Output the (X, Y) coordinate of the center of the cell containing the given text.  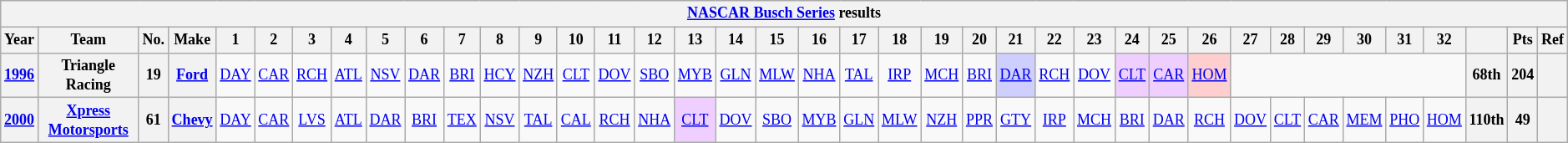
Triangle Racing (89, 75)
4 (348, 40)
15 (776, 40)
22 (1055, 40)
25 (1169, 40)
Pts (1523, 40)
2 (274, 40)
Year (20, 40)
27 (1251, 40)
16 (819, 40)
61 (154, 120)
20 (980, 40)
No. (154, 40)
LVS (312, 120)
6 (424, 40)
1 (235, 40)
18 (900, 40)
21 (1015, 40)
1996 (20, 75)
Ford (192, 75)
5 (386, 40)
NASCAR Busch Series results (784, 13)
31 (1404, 40)
CAL (576, 120)
23 (1095, 40)
12 (655, 40)
68th (1486, 75)
GTY (1015, 120)
29 (1323, 40)
PHO (1404, 120)
Team (89, 40)
Xpress Motorsports (89, 120)
MEM (1364, 120)
3 (312, 40)
PPR (980, 120)
Make (192, 40)
24 (1132, 40)
HCY (499, 75)
Ref (1553, 40)
10 (576, 40)
Chevy (192, 120)
9 (539, 40)
49 (1523, 120)
7 (462, 40)
28 (1287, 40)
204 (1523, 75)
11 (615, 40)
TEX (462, 120)
2000 (20, 120)
32 (1444, 40)
110th (1486, 120)
17 (859, 40)
8 (499, 40)
30 (1364, 40)
26 (1209, 40)
14 (736, 40)
13 (695, 40)
